Provide the (x, y) coordinate of the cell's center where the given text is located.  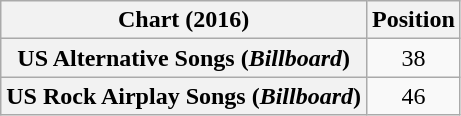
38 (414, 58)
US Alternative Songs (Billboard) (184, 58)
US Rock Airplay Songs (Billboard) (184, 96)
Position (414, 20)
Chart (2016) (184, 20)
46 (414, 96)
